Locate the cell with the specified text and output its (X, Y) center coordinate. 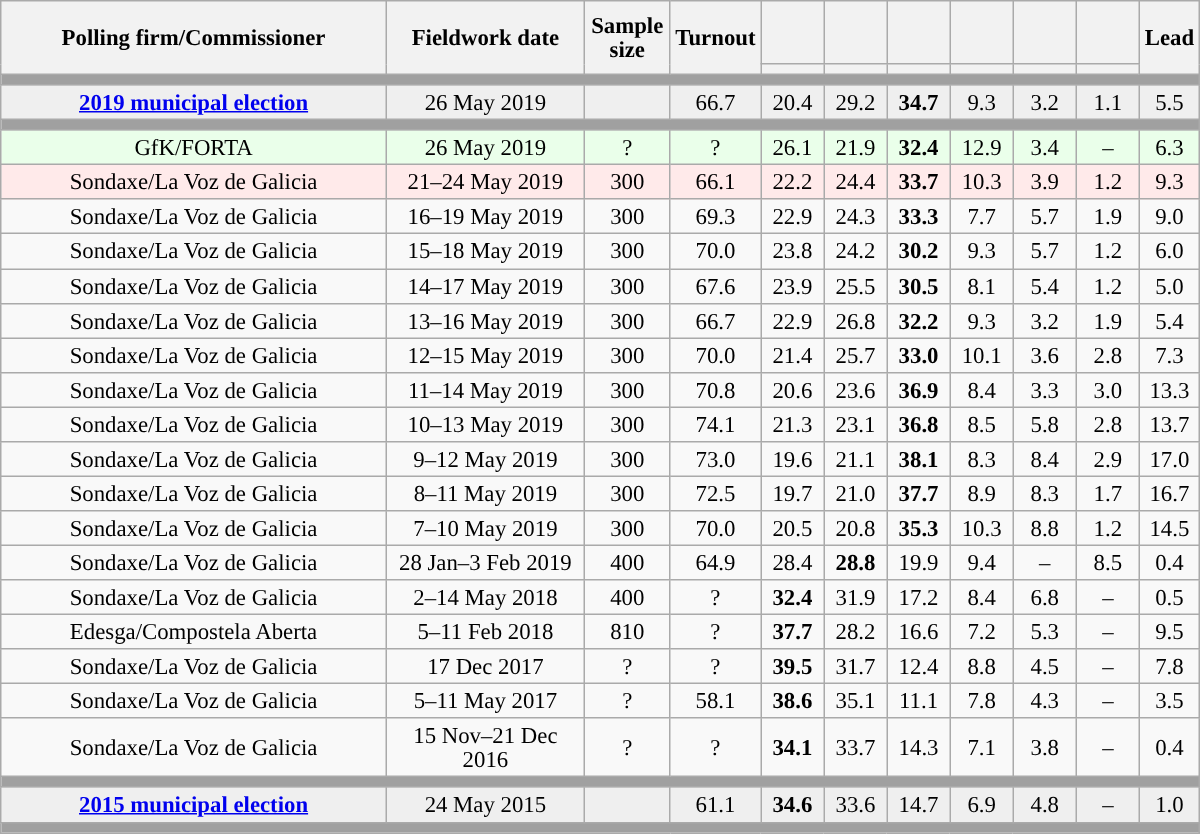
12–15 May 2019 (485, 356)
7–10 May 2019 (485, 528)
20.5 (792, 528)
5–11 Feb 2018 (485, 632)
20.8 (856, 528)
30.5 (918, 286)
Turnout (716, 38)
1.0 (1169, 806)
19.6 (792, 460)
5.8 (1044, 424)
16.7 (1169, 494)
5.3 (1044, 632)
12.4 (918, 666)
7.1 (982, 748)
4.5 (1044, 666)
11–14 May 2019 (485, 390)
35.1 (856, 702)
8.9 (982, 494)
3.9 (1044, 182)
17.0 (1169, 460)
15 Nov–21 Dec 2016 (485, 748)
31.7 (856, 666)
21.1 (856, 460)
23.1 (856, 424)
2.9 (1108, 460)
23.9 (792, 286)
13.3 (1169, 390)
58.1 (716, 702)
20.6 (792, 390)
73.0 (716, 460)
2019 municipal election (194, 102)
3.5 (1169, 702)
7.7 (982, 218)
9.0 (1169, 218)
28.4 (792, 562)
21.3 (792, 424)
810 (627, 632)
29.2 (856, 102)
3.4 (1044, 148)
25.7 (856, 356)
Sample size (627, 38)
39.5 (792, 666)
64.9 (716, 562)
3.6 (1044, 356)
28.2 (856, 632)
21.0 (856, 494)
14–17 May 2019 (485, 286)
Edesga/Compostela Aberta (194, 632)
15–18 May 2019 (485, 252)
9.4 (982, 562)
31.9 (856, 598)
61.1 (716, 806)
34.6 (792, 806)
26.1 (792, 148)
5.0 (1169, 286)
70.8 (716, 390)
0.5 (1169, 598)
22.2 (792, 182)
36.9 (918, 390)
13.7 (1169, 424)
17 Dec 2017 (485, 666)
24.3 (856, 218)
16.6 (918, 632)
17.2 (918, 598)
5–11 May 2017 (485, 702)
33.6 (856, 806)
6.0 (1169, 252)
33.3 (918, 218)
11.1 (918, 702)
24.4 (856, 182)
28.8 (856, 562)
14.7 (918, 806)
24.2 (856, 252)
13–16 May 2019 (485, 320)
19.7 (792, 494)
6.8 (1044, 598)
34.7 (918, 102)
2–14 May 2018 (485, 598)
26.8 (856, 320)
6.3 (1169, 148)
5.5 (1169, 102)
10.1 (982, 356)
3.8 (1044, 748)
23.6 (856, 390)
28 Jan–3 Feb 2019 (485, 562)
66.1 (716, 182)
33.0 (918, 356)
34.1 (792, 748)
38.6 (792, 702)
30.2 (918, 252)
35.3 (918, 528)
69.3 (716, 218)
14.5 (1169, 528)
67.6 (716, 286)
24 May 2015 (485, 806)
9–12 May 2019 (485, 460)
3.3 (1044, 390)
2015 municipal election (194, 806)
36.8 (918, 424)
4.3 (1044, 702)
8.1 (982, 286)
7.3 (1169, 356)
72.5 (716, 494)
21.9 (856, 148)
74.1 (716, 424)
10–13 May 2019 (485, 424)
1.1 (1108, 102)
6.9 (982, 806)
23.8 (792, 252)
12.9 (982, 148)
19.9 (918, 562)
1.7 (1108, 494)
20.4 (792, 102)
21–24 May 2019 (485, 182)
32.2 (918, 320)
4.8 (1044, 806)
7.2 (982, 632)
Polling firm/Commissioner (194, 38)
Fieldwork date (485, 38)
14.3 (918, 748)
3.0 (1108, 390)
38.1 (918, 460)
9.5 (1169, 632)
8–11 May 2019 (485, 494)
16–19 May 2019 (485, 218)
21.4 (792, 356)
Lead (1169, 38)
25.5 (856, 286)
GfK/FORTA (194, 148)
